Pinpoint the cell where the given text exists, returning its [x, y] midpoint coordinate. 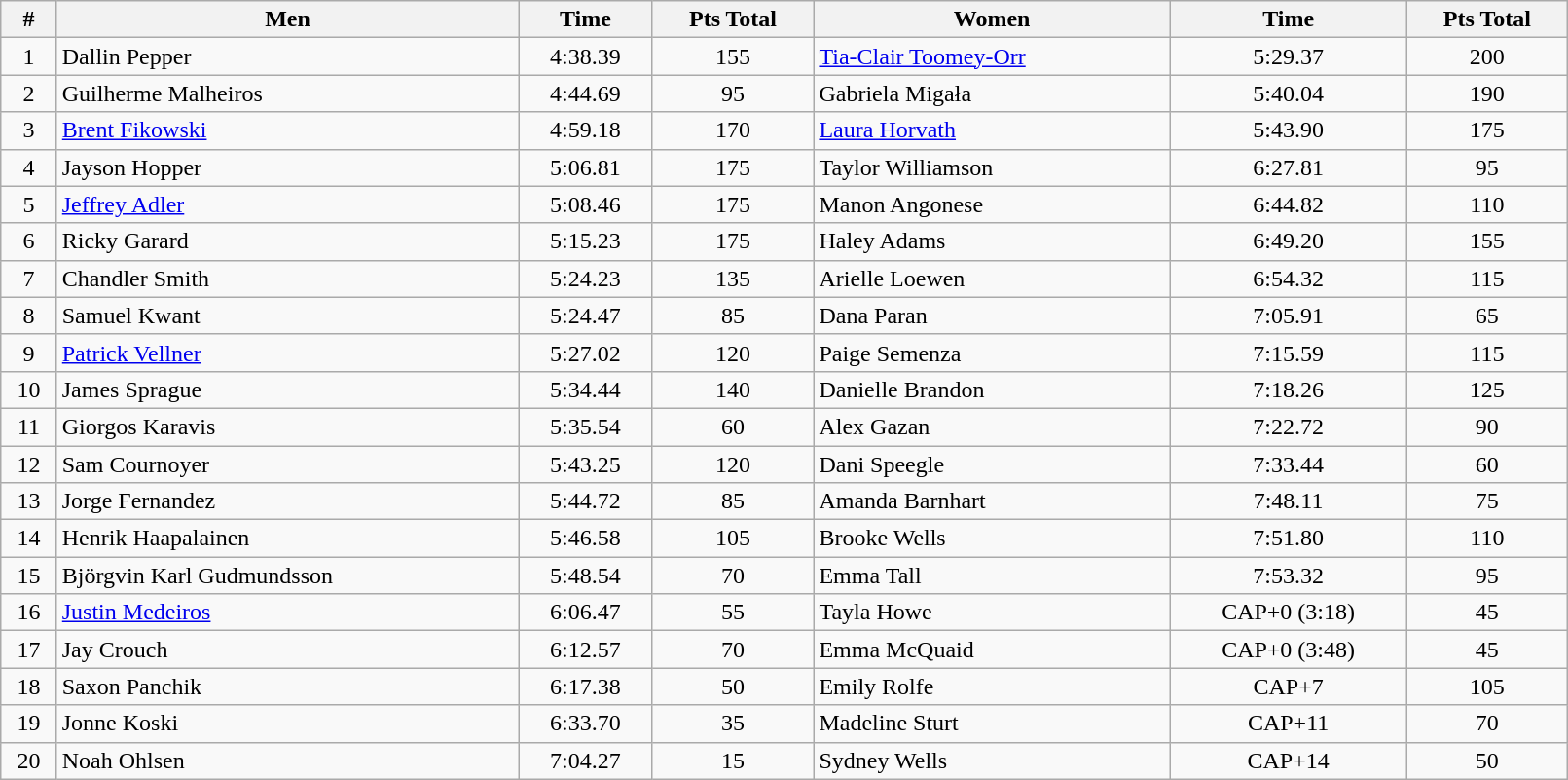
Madeline Sturt [992, 724]
6:06.47 [586, 613]
16 [29, 613]
Brent Fikowski [288, 130]
Sam Cournoyer [288, 464]
Haley Adams [992, 241]
Taylor Williamson [992, 167]
Emma McQuaid [992, 650]
8 [29, 316]
7:53.32 [1289, 576]
5:24.47 [586, 316]
18 [29, 687]
190 [1487, 93]
Emma Tall [992, 576]
CAP+0 (3:48) [1289, 650]
6:27.81 [1289, 167]
5:06.81 [586, 167]
5:24.23 [586, 279]
6:12.57 [586, 650]
35 [733, 724]
Laura Horvath [992, 130]
200 [1487, 56]
Tia-Clair Toomey-Orr [992, 56]
Jonne Koski [288, 724]
Samuel Kwant [288, 316]
CAP+14 [1289, 761]
14 [29, 539]
7:22.72 [1289, 427]
Alex Gazan [992, 427]
Gabriela Migała [992, 93]
Patrick Vellner [288, 353]
20 [29, 761]
6:44.82 [1289, 204]
James Sprague [288, 390]
5:46.58 [586, 539]
7 [29, 279]
Giorgos Karavis [288, 427]
7:33.44 [1289, 464]
90 [1487, 427]
Jayson Hopper [288, 167]
7:05.91 [1289, 316]
6:17.38 [586, 687]
# [29, 19]
5:35.54 [586, 427]
140 [733, 390]
5:08.46 [586, 204]
Guilherme Malheiros [288, 93]
Dani Speegle [992, 464]
65 [1487, 316]
13 [29, 501]
Sydney Wells [992, 761]
6:49.20 [1289, 241]
5:40.04 [1289, 93]
17 [29, 650]
5:15.23 [586, 241]
CAP+7 [1289, 687]
9 [29, 353]
10 [29, 390]
CAP+0 (3:18) [1289, 613]
4:38.39 [586, 56]
Amanda Barnhart [992, 501]
Jay Crouch [288, 650]
Ricky Garard [288, 241]
11 [29, 427]
Henrik Haapalainen [288, 539]
Brooke Wells [992, 539]
6 [29, 241]
75 [1487, 501]
135 [733, 279]
Dallin Pepper [288, 56]
Emily Rolfe [992, 687]
Women [992, 19]
Dana Paran [992, 316]
12 [29, 464]
3 [29, 130]
Saxon Panchik [288, 687]
5:43.90 [1289, 130]
55 [733, 613]
CAP+11 [1289, 724]
Justin Medeiros [288, 613]
Arielle Loewen [992, 279]
4 [29, 167]
5:29.37 [1289, 56]
Noah Ohlsen [288, 761]
5:43.25 [586, 464]
19 [29, 724]
Chandler Smith [288, 279]
7:18.26 [1289, 390]
Jorge Fernandez [288, 501]
Björgvin Karl Gudmundsson [288, 576]
5 [29, 204]
125 [1487, 390]
Paige Semenza [992, 353]
Danielle Brandon [992, 390]
5:34.44 [586, 390]
Tayla Howe [992, 613]
4:59.18 [586, 130]
6:54.32 [1289, 279]
6:33.70 [586, 724]
7:51.80 [1289, 539]
7:04.27 [586, 761]
7:15.59 [1289, 353]
7:48.11 [1289, 501]
1 [29, 56]
Jeffrey Adler [288, 204]
5:48.54 [586, 576]
4:44.69 [586, 93]
Men [288, 19]
5:27.02 [586, 353]
5:44.72 [586, 501]
2 [29, 93]
170 [733, 130]
Manon Angonese [992, 204]
